Identify which cell holds the provided text, then report its (x, y) central coordinate. 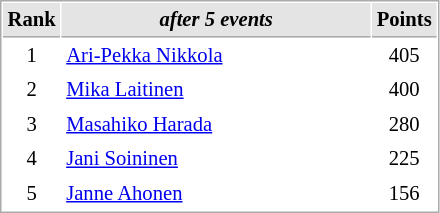
Rank (32, 20)
Ari-Pekka Nikkola (216, 56)
Points (404, 20)
2 (32, 90)
225 (404, 158)
156 (404, 194)
400 (404, 90)
405 (404, 56)
1 (32, 56)
5 (32, 194)
3 (32, 124)
Janne Ahonen (216, 194)
280 (404, 124)
4 (32, 158)
Masahiko Harada (216, 124)
Mika Laitinen (216, 90)
after 5 events (216, 20)
Jani Soininen (216, 158)
